Identify which cell holds the provided text, then report its (x, y) central coordinate. 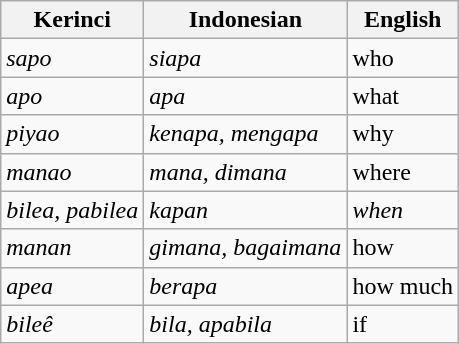
bilea, pabilea (72, 210)
Indonesian (246, 20)
bileê (72, 324)
how (403, 248)
manao (72, 172)
who (403, 58)
what (403, 96)
apa (246, 96)
berapa (246, 286)
kenapa, mengapa (246, 134)
how much (403, 286)
English (403, 20)
sapo (72, 58)
why (403, 134)
siapa (246, 58)
if (403, 324)
kapan (246, 210)
apea (72, 286)
apo (72, 96)
piyao (72, 134)
gimana, bagaimana (246, 248)
where (403, 172)
bila, apabila (246, 324)
Kerinci (72, 20)
manan (72, 248)
mana, dimana (246, 172)
when (403, 210)
